Search for the cell housing the specified text and yield its (x, y) center coordinate. 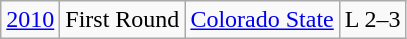
Colorado State (262, 20)
2010 (30, 20)
L 2–3 (372, 20)
First Round (122, 20)
